For the text-containing cell, return its midpoint in [X, Y] coordinate format. 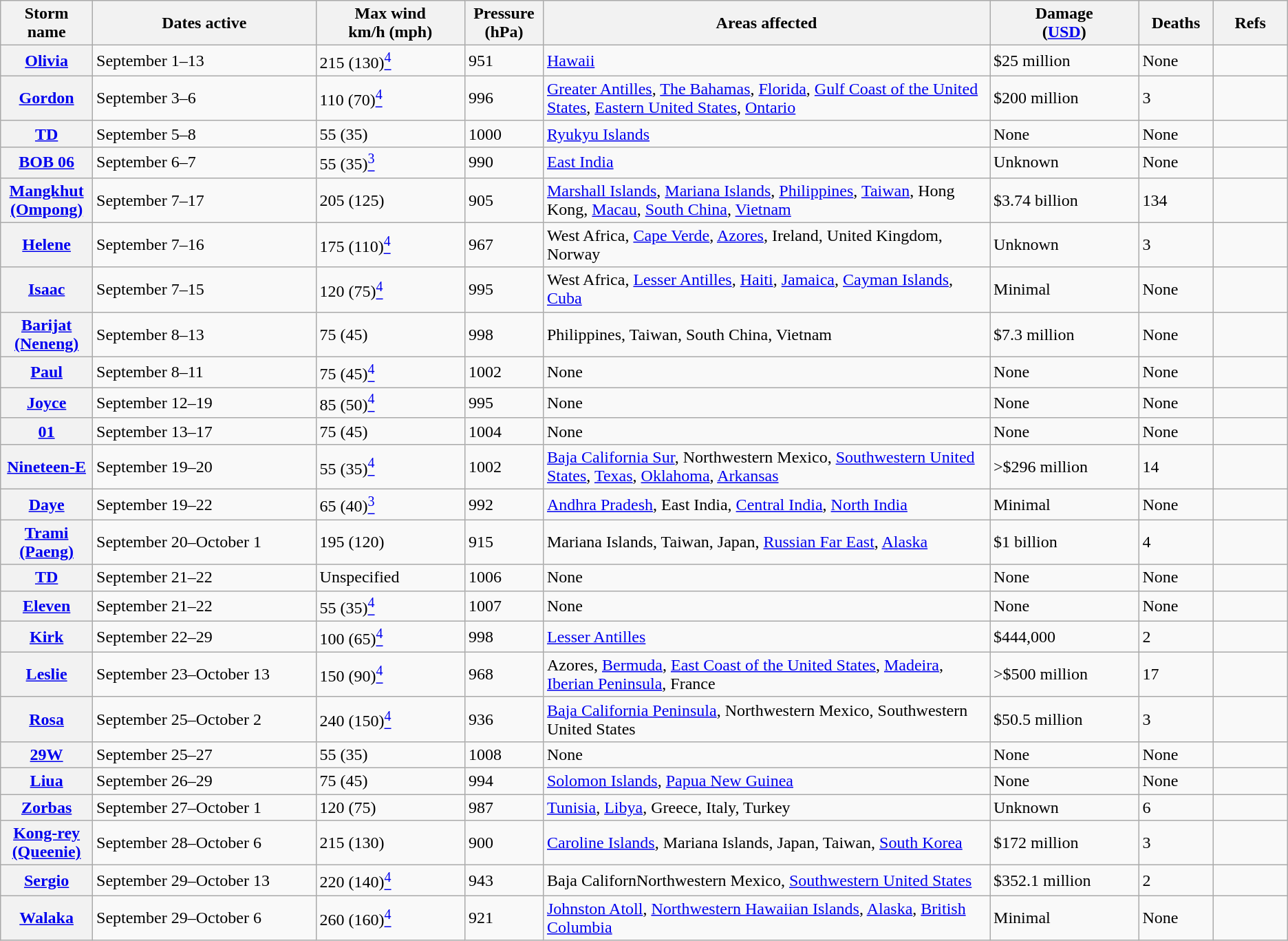
September 25–27 [205, 754]
175 (110)4 [390, 245]
1000 [504, 134]
4 [1176, 542]
$444,000 [1064, 637]
215 (130) [390, 843]
September 7–15 [205, 289]
996 [504, 98]
1004 [504, 431]
September 25–October 2 [205, 719]
967 [504, 245]
September 3–6 [205, 98]
$7.3 million [1064, 335]
Baja California Sur, Northwestern Mexico, Southwestern United States, Texas, Oklahoma, Arkansas [766, 467]
$1 billion [1064, 542]
Storm name [47, 23]
Zorbas [47, 807]
Areas affected [766, 23]
260 (160)4 [390, 918]
Dates active [205, 23]
Isaac [47, 289]
150 (90)4 [390, 675]
Liua [47, 781]
Deaths [1176, 23]
Solomon Islands, Papua New Guinea [766, 781]
29W [47, 754]
120 (75) [390, 807]
Sergio [47, 881]
Mangkhut (Ompong) [47, 200]
990 [504, 162]
14 [1176, 467]
Rosa [47, 719]
943 [504, 881]
Greater Antilles, The Bahamas, Florida, Gulf Coast of the United States, Eastern United States, Ontario [766, 98]
195 (120) [390, 542]
Damage(USD) [1064, 23]
915 [504, 542]
Azores, Bermuda, East Coast of the United States, Madeira, Iberian Peninsula, France [766, 675]
Andhra Pradesh, East India, Central India, North India [766, 505]
215 (130)4 [390, 61]
Philippines, Taiwan, South China, Vietnam [766, 335]
1008 [504, 754]
968 [504, 675]
Trami (Paeng) [47, 542]
6 [1176, 807]
$172 million [1064, 843]
Lesser Antilles [766, 637]
>$296 million [1064, 467]
240 (150)4 [390, 719]
September 13–17 [205, 431]
Kong-rey (Queenie) [47, 843]
01 [47, 431]
Refs [1250, 23]
Tunisia, Libya, Greece, Italy, Turkey [766, 807]
September 29–October 6 [205, 918]
September 27–October 1 [205, 807]
September 26–29 [205, 781]
936 [504, 719]
1007 [504, 606]
Helene [47, 245]
951 [504, 61]
West Africa, Cape Verde, Azores, Ireland, United Kingdom, Norway [766, 245]
East India [766, 162]
September 1–13 [205, 61]
220 (140)4 [390, 881]
Paul [47, 372]
September 6–7 [205, 162]
Joyce [47, 403]
Ryukyu Islands [766, 134]
Max windkm/h (mph) [390, 23]
17 [1176, 675]
Eleven [47, 606]
205 (125) [390, 200]
Nineteen-E [47, 467]
Pressure(hPa) [504, 23]
September 19–20 [205, 467]
September 8–11 [205, 372]
$50.5 million [1064, 719]
>$500 million [1064, 675]
Mariana Islands, Taiwan, Japan, Russian Far East, Alaska [766, 542]
Daye [47, 505]
$25 million [1064, 61]
Marshall Islands, Mariana Islands, Philippines, Taiwan, Hong Kong, Macau, South China, Vietnam [766, 200]
1006 [504, 578]
120 (75)4 [390, 289]
987 [504, 807]
September 20–October 1 [205, 542]
Walaka [47, 918]
$352.1 million [1064, 881]
September 22–29 [205, 637]
994 [504, 781]
Barijat (Neneng) [47, 335]
$200 million [1064, 98]
900 [504, 843]
Unspecified [390, 578]
September 7–16 [205, 245]
921 [504, 918]
65 (40)3 [390, 505]
September 28–October 6 [205, 843]
September 8–13 [205, 335]
September 5–8 [205, 134]
100 (65)4 [390, 637]
$3.74 billion [1064, 200]
55 (35)3 [390, 162]
West Africa, Lesser Antilles, Haiti, Jamaica, Cayman Islands, Cuba [766, 289]
Olivia [47, 61]
BOB 06 [47, 162]
Gordon [47, 98]
Caroline Islands, Mariana Islands, Japan, Taiwan, South Korea [766, 843]
992 [504, 505]
Hawaii [766, 61]
905 [504, 200]
75 (45)4 [390, 372]
September 23–October 13 [205, 675]
Leslie [47, 675]
85 (50)4 [390, 403]
Johnston Atoll, Northwestern Hawaiian Islands, Alaska, British Columbia [766, 918]
September 12–19 [205, 403]
Baja California Peninsula, Northwestern Mexico, Southwestern United States [766, 719]
Baja CalifornNorthwestern Mexico, Southwestern United States [766, 881]
September 7–17 [205, 200]
110 (70)4 [390, 98]
September 29–October 13 [205, 881]
134 [1176, 200]
September 19–22 [205, 505]
Kirk [47, 637]
